For the text-containing cell, return its midpoint in [X, Y] coordinate format. 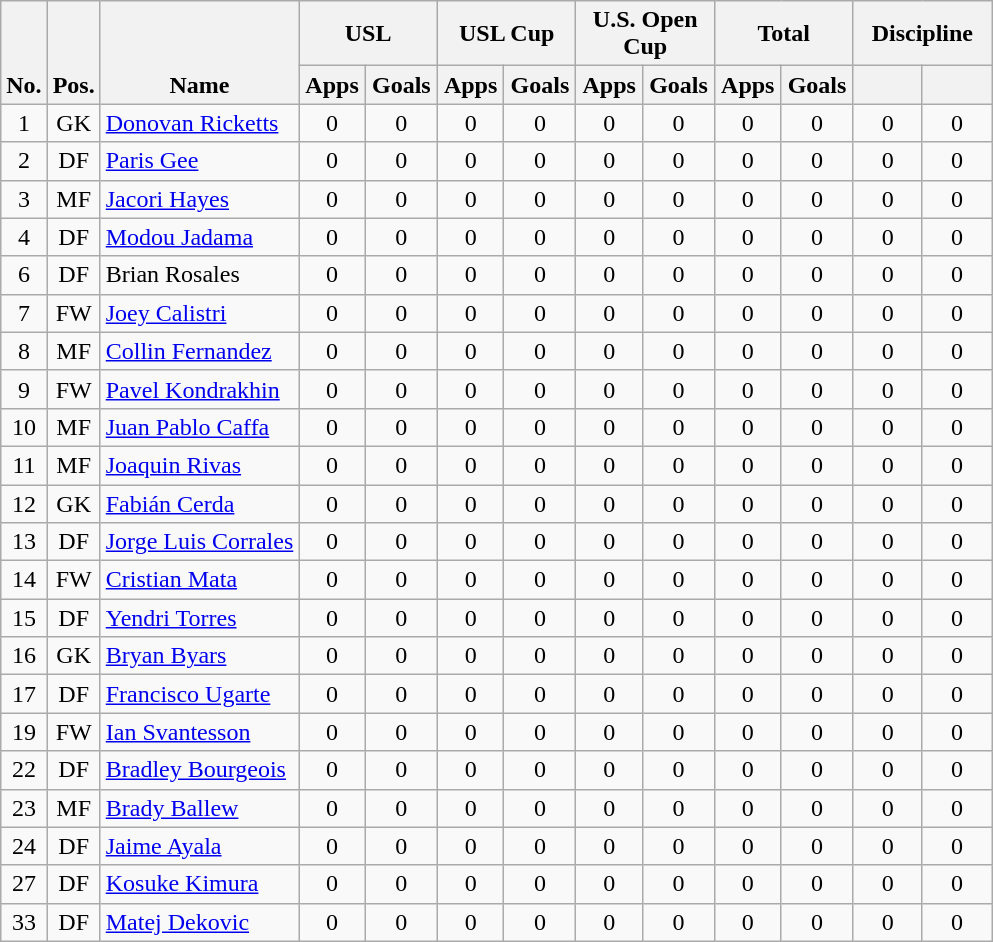
Donovan Ricketts [200, 123]
6 [24, 275]
17 [24, 694]
USL Cup [506, 34]
Paris Gee [200, 161]
Bryan Byars [200, 656]
2 [24, 161]
9 [24, 389]
13 [24, 542]
22 [24, 770]
Matej Dekovic [200, 922]
Joaquin Rivas [200, 465]
Total [784, 34]
Jacori Hayes [200, 199]
27 [24, 884]
Juan Pablo Caffa [200, 427]
Modou Jadama [200, 237]
7 [24, 313]
Bradley Bourgeois [200, 770]
1 [24, 123]
33 [24, 922]
14 [24, 580]
Fabián Cerda [200, 503]
23 [24, 808]
Brady Ballew [200, 808]
Pos. [74, 52]
3 [24, 199]
12 [24, 503]
Pavel Kondrakhin [200, 389]
Joey Calistri [200, 313]
U.S. Open Cup [646, 34]
Francisco Ugarte [200, 694]
10 [24, 427]
4 [24, 237]
Jorge Luis Corrales [200, 542]
Brian Rosales [200, 275]
USL [368, 34]
Kosuke Kimura [200, 884]
19 [24, 732]
Ian Svantesson [200, 732]
11 [24, 465]
Yendri Torres [200, 618]
Collin Fernandez [200, 351]
Jaime Ayala [200, 846]
Name [200, 52]
16 [24, 656]
Discipline [922, 34]
8 [24, 351]
24 [24, 846]
Cristian Mata [200, 580]
No. [24, 52]
15 [24, 618]
